Extract the (x, y) coordinate from the center of the cell holding the provided text.  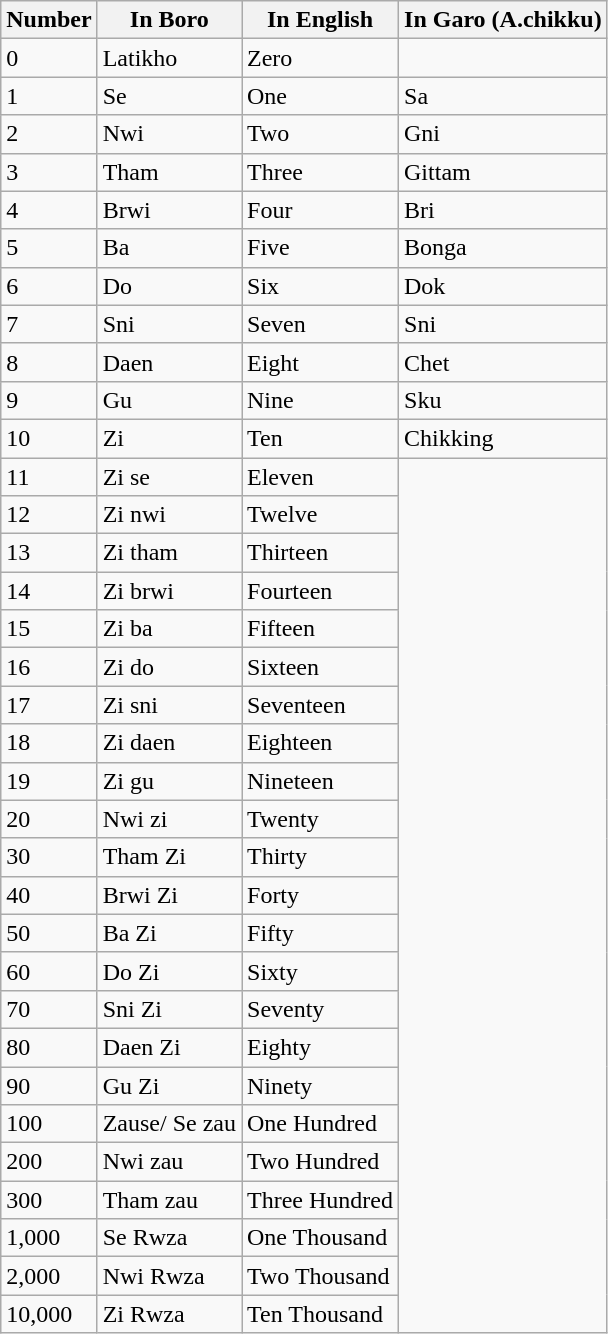
17 (49, 705)
Brwi (169, 210)
Sni Zi (169, 1009)
Se (169, 96)
Nineteen (320, 781)
Sixteen (320, 667)
Daen Zi (169, 1047)
30 (49, 857)
Tham (169, 172)
Ten Thousand (320, 1314)
Zi tham (169, 553)
Nwi (169, 134)
50 (49, 933)
11 (49, 477)
100 (49, 1124)
Eighteen (320, 743)
Sixty (320, 971)
60 (49, 971)
Zi gu (169, 781)
Do (169, 286)
Bri (504, 210)
Gni (504, 134)
Gu (169, 400)
In Garo (A.chikku) (504, 20)
Se Rwza (169, 1238)
Fifteen (320, 629)
12 (49, 515)
14 (49, 591)
40 (49, 895)
Seventy (320, 1009)
Zero (320, 58)
Zi Rwza (169, 1314)
16 (49, 667)
Ten (320, 438)
Five (320, 248)
Zi sni (169, 705)
Latikho (169, 58)
Seven (320, 324)
Ninety (320, 1085)
5 (49, 248)
Zause/ Se zau (169, 1124)
Forty (320, 895)
Chet (504, 362)
6 (49, 286)
Zi brwi (169, 591)
Twelve (320, 515)
One Hundred (320, 1124)
Bonga (504, 248)
One Thousand (320, 1238)
Fourteen (320, 591)
4 (49, 210)
Gittam (504, 172)
Sa (504, 96)
Dok (504, 286)
Nwi Rwza (169, 1276)
300 (49, 1200)
20 (49, 819)
Three (320, 172)
3 (49, 172)
Zi (169, 438)
One (320, 96)
8 (49, 362)
Gu Zi (169, 1085)
Eight (320, 362)
13 (49, 553)
Zi ba (169, 629)
Seventeen (320, 705)
2,000 (49, 1276)
Nwi zau (169, 1162)
Two Thousand (320, 1276)
70 (49, 1009)
10 (49, 438)
Two Hundred (320, 1162)
Zi nwi (169, 515)
9 (49, 400)
Nine (320, 400)
200 (49, 1162)
Ba Zi (169, 933)
In English (320, 20)
18 (49, 743)
Tham zau (169, 1200)
Thirty (320, 857)
7 (49, 324)
Six (320, 286)
Four (320, 210)
Three Hundred (320, 1200)
15 (49, 629)
Nwi zi (169, 819)
1 (49, 96)
Ba (169, 248)
0 (49, 58)
In Boro (169, 20)
Thirteen (320, 553)
Tham Zi (169, 857)
Zi daen (169, 743)
2 (49, 134)
Daen (169, 362)
Number (49, 20)
Two (320, 134)
Eleven (320, 477)
Twenty (320, 819)
19 (49, 781)
Chikking (504, 438)
10,000 (49, 1314)
80 (49, 1047)
Do Zi (169, 971)
Sku (504, 400)
Zi se (169, 477)
Fifty (320, 933)
Zi do (169, 667)
90 (49, 1085)
Eighty (320, 1047)
1,000 (49, 1238)
Brwi Zi (169, 895)
